Capture the cell that displays the provided text and extract its (X, Y) central coordinate. 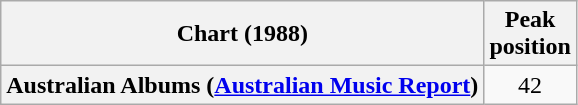
42 (530, 85)
Chart (1988) (242, 34)
Peakposition (530, 34)
Australian Albums (Australian Music Report) (242, 85)
